Capture the cell that displays the provided text and extract its [x, y] central coordinate. 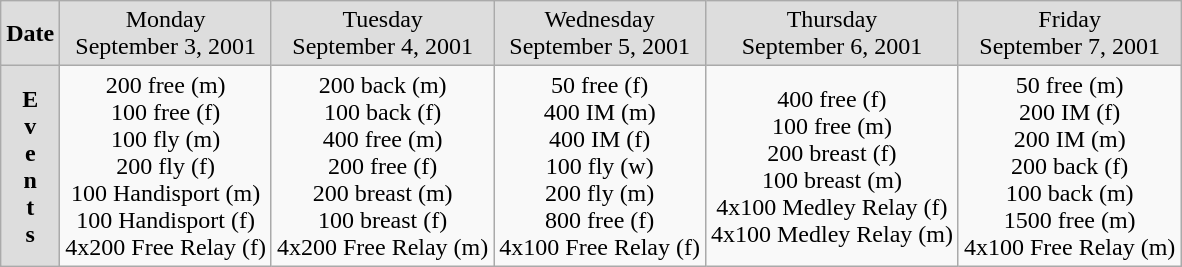
Monday September 3, 2001 [166, 34]
Thursday September 6, 2001 [832, 34]
Friday September 7, 2001 [1069, 34]
50 free (f) 400 IM (m) 400 IM (f) 100 fly (w) 200 fly (m) 800 free (f) 4x100 Free Relay (f) [600, 166]
200 back (m) 100 back (f) 400 free (m) 200 free (f) 200 breast (m) 100 breast (f) 4x200 Free Relay (m) [382, 166]
E v e n t s [30, 166]
50 free (m) 200 IM (f) 200 IM (m) 200 back (f) 100 back (m) 1500 free (m) 4x100 Free Relay (m) [1069, 166]
Wednesday September 5, 2001 [600, 34]
Tuesday September 4, 2001 [382, 34]
Date [30, 34]
400 free (f) 100 free (m) 200 breast (f) 100 breast (m) 4x100 Medley Relay (f) 4x100 Medley Relay (m) [832, 166]
200 free (m) 100 free (f) 100 fly (m) 200 fly (f) 100 Handisport (m) 100 Handisport (f) 4x200 Free Relay (f) [166, 166]
